Provide the [X, Y] coordinate of the cell's center where the given text is located.  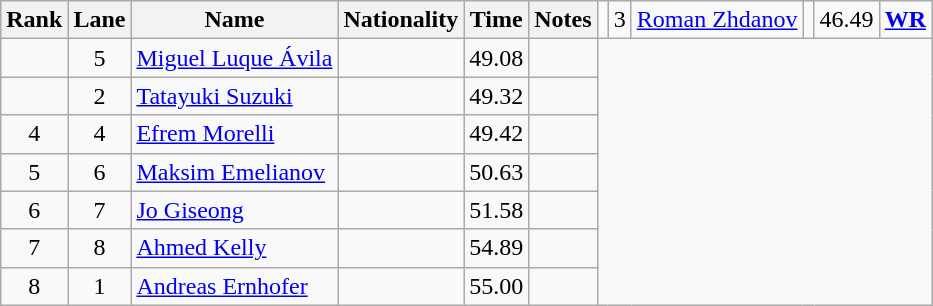
Tatayuki Suzuki [234, 96]
49.08 [496, 58]
2 [100, 96]
3 [620, 20]
Miguel Luque Ávila [234, 58]
Efrem Morelli [234, 134]
Time [496, 20]
49.32 [496, 96]
Rank [34, 20]
50.63 [496, 172]
54.89 [496, 248]
Roman Zhdanov [717, 20]
Ahmed Kelly [234, 248]
Lane [100, 20]
WR [905, 20]
Notes [563, 20]
1 [100, 286]
51.58 [496, 210]
49.42 [496, 134]
55.00 [496, 286]
Andreas Ernhofer [234, 286]
Jo Giseong [234, 210]
Name [234, 20]
Nationality [401, 20]
Maksim Emelianov [234, 172]
46.49 [846, 20]
